Locate the cell with the specified text and output its [x, y] center coordinate. 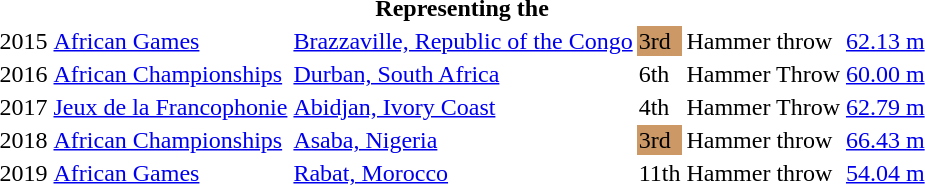
African Games [170, 41]
6th [660, 74]
Brazzaville, Republic of the Congo [463, 41]
Abidjan, Ivory Coast [463, 107]
4th [660, 107]
Asaba, Nigeria [463, 140]
Jeux de la Francophonie [170, 107]
Durban, South Africa [463, 74]
